Return [x, y] of the center of cell containing provided text 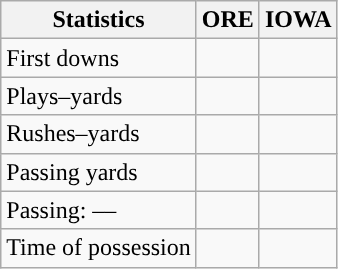
Passing: –– [99, 210]
Passing yards [99, 172]
IOWA [298, 20]
First downs [99, 58]
Rushes–yards [99, 134]
Plays–yards [99, 96]
Time of possession [99, 248]
ORE [228, 20]
Statistics [99, 20]
